Identify which cell holds the provided text, then report its [X, Y] central coordinate. 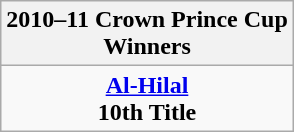
Al-Hilal10th Title [148, 98]
2010–11 Crown Prince Cup Winners [148, 34]
